Extract the (x, y) coordinate from the center of the cell holding the provided text.  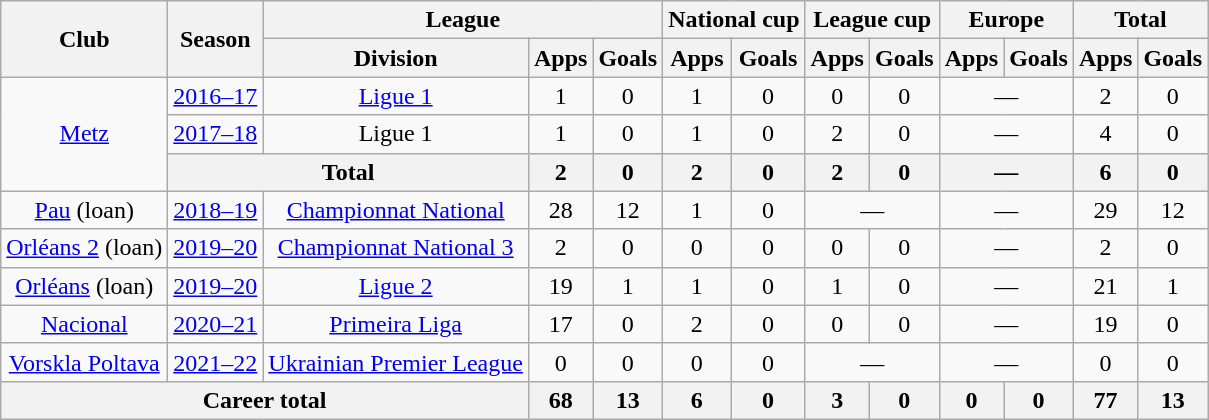
League cup (872, 20)
21 (1105, 286)
Europe (1006, 20)
4 (1105, 134)
Vorskla Poltava (84, 362)
Metz (84, 134)
3 (837, 400)
2017–18 (216, 134)
Ligue 2 (396, 286)
2020–21 (216, 324)
Ukrainian Premier League (396, 362)
Division (396, 58)
29 (1105, 210)
68 (560, 400)
Orléans 2 (loan) (84, 248)
28 (560, 210)
2021–22 (216, 362)
Championnat National 3 (396, 248)
Nacional (84, 324)
Career total (265, 400)
2016–17 (216, 96)
2018–19 (216, 210)
77 (1105, 400)
Primeira Liga (396, 324)
Club (84, 39)
Orléans (loan) (84, 286)
Season (216, 39)
Pau (loan) (84, 210)
League (463, 20)
Championnat National (396, 210)
National cup (734, 20)
17 (560, 324)
